Search for the cell housing the specified text and yield its [X, Y] center coordinate. 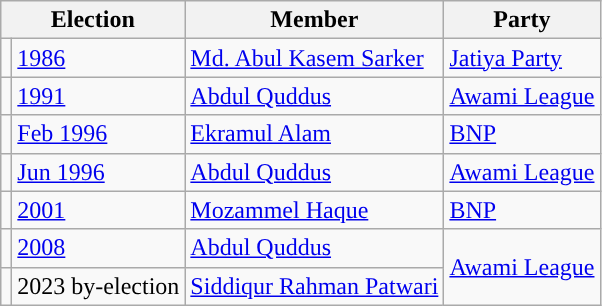
Member [314, 20]
1991 [98, 96]
2001 [98, 210]
Jatiya Party [522, 58]
Ekramul Alam [314, 134]
Siddiqur Rahman Patwari [314, 286]
2023 by-election [98, 286]
Party [522, 20]
Election [93, 20]
Feb 1996 [98, 134]
Jun 1996 [98, 172]
2008 [98, 248]
Md. Abul Kasem Sarker [314, 58]
Mozammel Haque [314, 210]
1986 [98, 58]
